Determine the [x, y] coordinate at the center of the cell enclosing the given text.  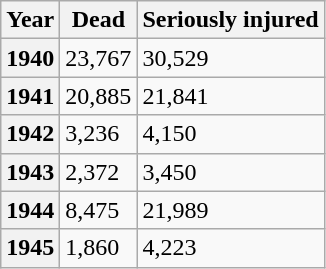
Seriously injured [230, 20]
Year [30, 20]
20,885 [98, 96]
2,372 [98, 172]
1944 [30, 210]
1943 [30, 172]
1941 [30, 96]
4,223 [230, 248]
3,450 [230, 172]
21,989 [230, 210]
1942 [30, 134]
30,529 [230, 58]
23,767 [98, 58]
1,860 [98, 248]
3,236 [98, 134]
1940 [30, 58]
21,841 [230, 96]
4,150 [230, 134]
Dead [98, 20]
1945 [30, 248]
8,475 [98, 210]
